Determine the [X, Y] coordinate at the center of the cell enclosing the given text.  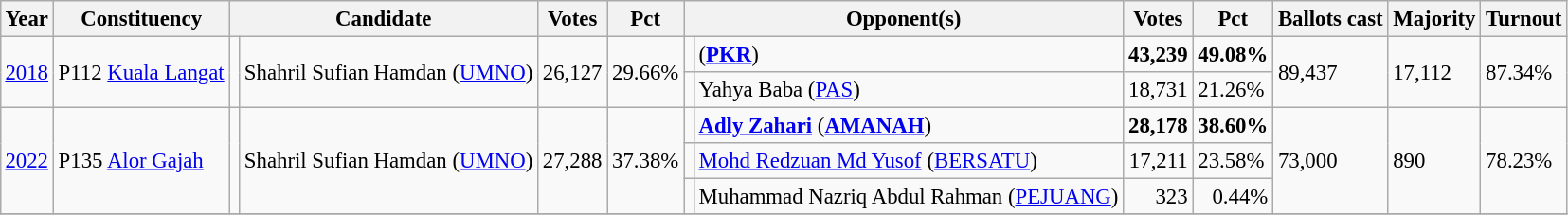
17,211 [1158, 161]
28,178 [1158, 126]
(PKR) [909, 54]
37.38% [646, 161]
P112 Kuala Langat [141, 72]
2022 [27, 161]
Candidate [384, 19]
0.44% [1234, 197]
323 [1158, 197]
87.34% [1523, 72]
Muhammad Nazriq Abdul Rahman (PEJUANG) [909, 197]
27,288 [572, 161]
18,731 [1158, 90]
Yahya Baba (PAS) [909, 90]
Majority [1434, 19]
38.60% [1234, 126]
17,112 [1434, 72]
Turnout [1523, 19]
43,239 [1158, 54]
73,000 [1330, 161]
21.26% [1234, 90]
26,127 [572, 72]
Year [27, 19]
Ballots cast [1330, 19]
890 [1434, 161]
Constituency [141, 19]
49.08% [1234, 54]
89,437 [1330, 72]
Mohd Redzuan Md Yusof (BERSATU) [909, 161]
P135 Alor Gajah [141, 161]
2018 [27, 72]
78.23% [1523, 161]
29.66% [646, 72]
Opponent(s) [904, 19]
23.58% [1234, 161]
Adly Zahari (AMANAH) [909, 126]
